Detect which cell encompasses the target text, then output its [x, y] center coordinate. 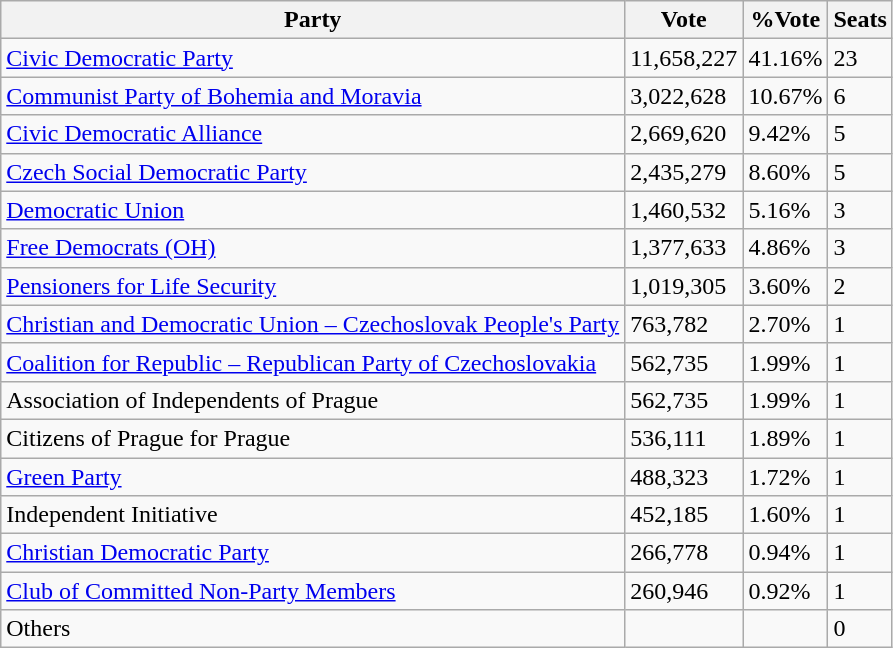
Civic Democratic Alliance [313, 134]
4.86% [786, 248]
Party [313, 20]
1,019,305 [684, 286]
Communist Party of Bohemia and Moravia [313, 96]
Coalition for Republic – Republican Party of Czechoslovakia [313, 362]
10.67% [786, 96]
2 [860, 286]
Others [313, 629]
2.70% [786, 324]
260,946 [684, 591]
763,782 [684, 324]
41.16% [786, 58]
Association of Independents of Prague [313, 400]
266,778 [684, 553]
11,658,227 [684, 58]
Vote [684, 20]
Pensioners for Life Security [313, 286]
Free Democrats (OH) [313, 248]
2,669,620 [684, 134]
Green Party [313, 477]
1.89% [786, 438]
%Vote [786, 20]
452,185 [684, 515]
1,460,532 [684, 210]
23 [860, 58]
8.60% [786, 172]
Christian and Democratic Union – Czechoslovak People's Party [313, 324]
Christian Democratic Party [313, 553]
0 [860, 629]
1.72% [786, 477]
Civic Democratic Party [313, 58]
Club of Committed Non-Party Members [313, 591]
Czech Social Democratic Party [313, 172]
Citizens of Prague for Prague [313, 438]
5.16% [786, 210]
0.92% [786, 591]
Independent Initiative [313, 515]
Seats [860, 20]
6 [860, 96]
2,435,279 [684, 172]
1,377,633 [684, 248]
Democratic Union [313, 210]
0.94% [786, 553]
9.42% [786, 134]
3.60% [786, 286]
536,111 [684, 438]
3,022,628 [684, 96]
488,323 [684, 477]
1.60% [786, 515]
